Provide the (x, y) coordinate of the cell's center where the given text is located.  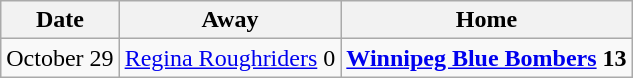
Home (486, 20)
Regina Roughriders 0 (230, 58)
Winnipeg Blue Bombers 13 (486, 58)
Date (60, 20)
Away (230, 20)
October 29 (60, 58)
